Return (X, Y) of the center of cell containing provided text 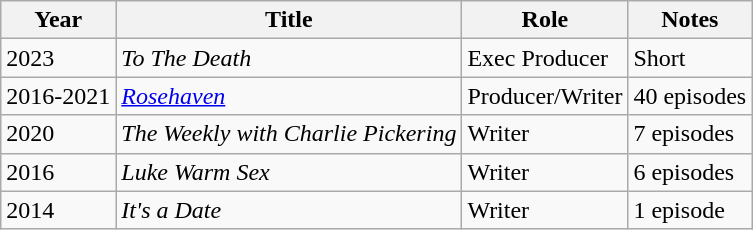
Notes (690, 20)
Exec Producer (545, 58)
40 episodes (690, 96)
Luke Warm Sex (289, 172)
Short (690, 58)
2016 (58, 172)
Producer/Writer (545, 96)
Title (289, 20)
Year (58, 20)
7 episodes (690, 134)
Rosehaven (289, 96)
To The Death (289, 58)
1 episode (690, 210)
2014 (58, 210)
Role (545, 20)
2023 (58, 58)
The Weekly with Charlie Pickering (289, 134)
6 episodes (690, 172)
2020 (58, 134)
It's a Date (289, 210)
2016-2021 (58, 96)
